Determine the (x, y) coordinate at the center of the cell enclosing the given text.  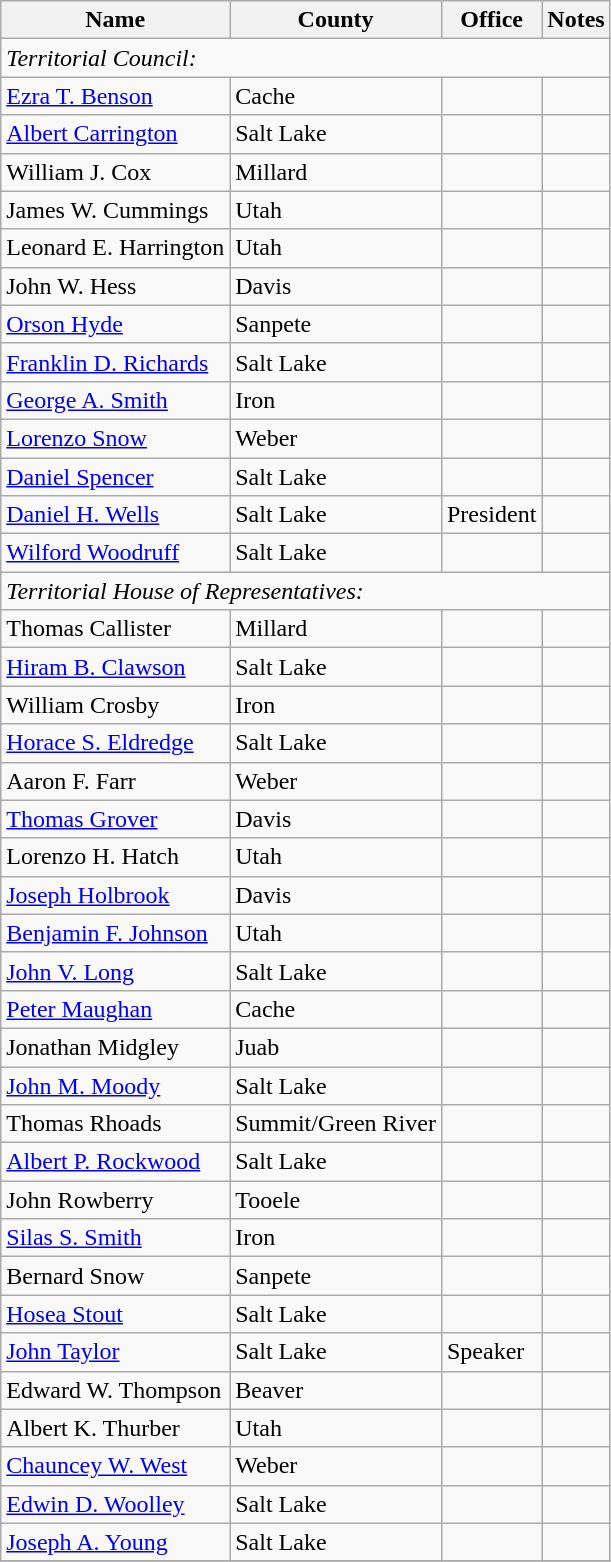
Territorial Council: (306, 58)
Hosea Stout (116, 1314)
Thomas Grover (116, 819)
Territorial House of Representatives: (306, 591)
County (336, 20)
John V. Long (116, 971)
John M. Moody (116, 1085)
Leonard E. Harrington (116, 248)
Albert P. Rockwood (116, 1162)
Juab (336, 1047)
Joseph Holbrook (116, 895)
Summit/Green River (336, 1124)
Thomas Callister (116, 629)
George A. Smith (116, 400)
Bernard Snow (116, 1276)
Speaker (491, 1352)
John Taylor (116, 1352)
Joseph A. Young (116, 1542)
William Crosby (116, 705)
Ezra T. Benson (116, 96)
Franklin D. Richards (116, 362)
Name (116, 20)
Office (491, 20)
Lorenzo Snow (116, 438)
Beaver (336, 1390)
Horace S. Eldredge (116, 743)
Daniel Spencer (116, 477)
John W. Hess (116, 286)
President (491, 515)
Notes (576, 20)
Albert Carrington (116, 134)
Edward W. Thompson (116, 1390)
Wilford Woodruff (116, 553)
Tooele (336, 1200)
Jonathan Midgley (116, 1047)
Albert K. Thurber (116, 1428)
Chauncey W. West (116, 1466)
Silas S. Smith (116, 1238)
Lorenzo H. Hatch (116, 857)
James W. Cummings (116, 210)
John Rowberry (116, 1200)
Aaron F. Farr (116, 781)
Edwin D. Woolley (116, 1504)
Benjamin F. Johnson (116, 933)
Orson Hyde (116, 324)
Thomas Rhoads (116, 1124)
Daniel H. Wells (116, 515)
Hiram B. Clawson (116, 667)
William J. Cox (116, 172)
Peter Maughan (116, 1009)
